Return the (X, Y) coordinate for the center point of the cell that contains the specified text.  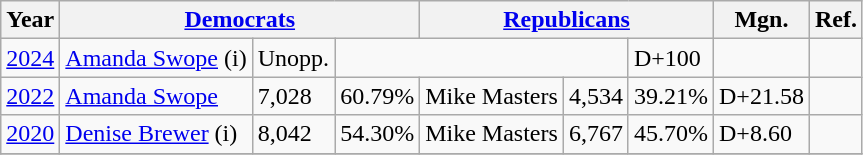
Amanda Swope (156, 96)
54.30% (378, 134)
D+21.58 (761, 96)
Year (30, 20)
Mgn. (761, 20)
Amanda Swope (i) (156, 58)
D+100 (670, 58)
2024 (30, 58)
45.70% (670, 134)
Democrats (240, 20)
Denise Brewer (i) (156, 134)
2020 (30, 134)
D+8.60 (761, 134)
39.21% (670, 96)
4,534 (596, 96)
60.79% (378, 96)
Republicans (567, 20)
Unopp. (293, 58)
6,767 (596, 134)
7,028 (293, 96)
8,042 (293, 134)
2022 (30, 96)
Ref. (836, 20)
